Provide the (X, Y) coordinate of the cell's center where the given text is located.  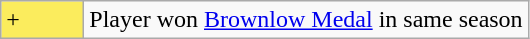
+ (42, 20)
Player won Brownlow Medal in same season (306, 20)
